Output the (X, Y) coordinate of the center of the cell containing the given text.  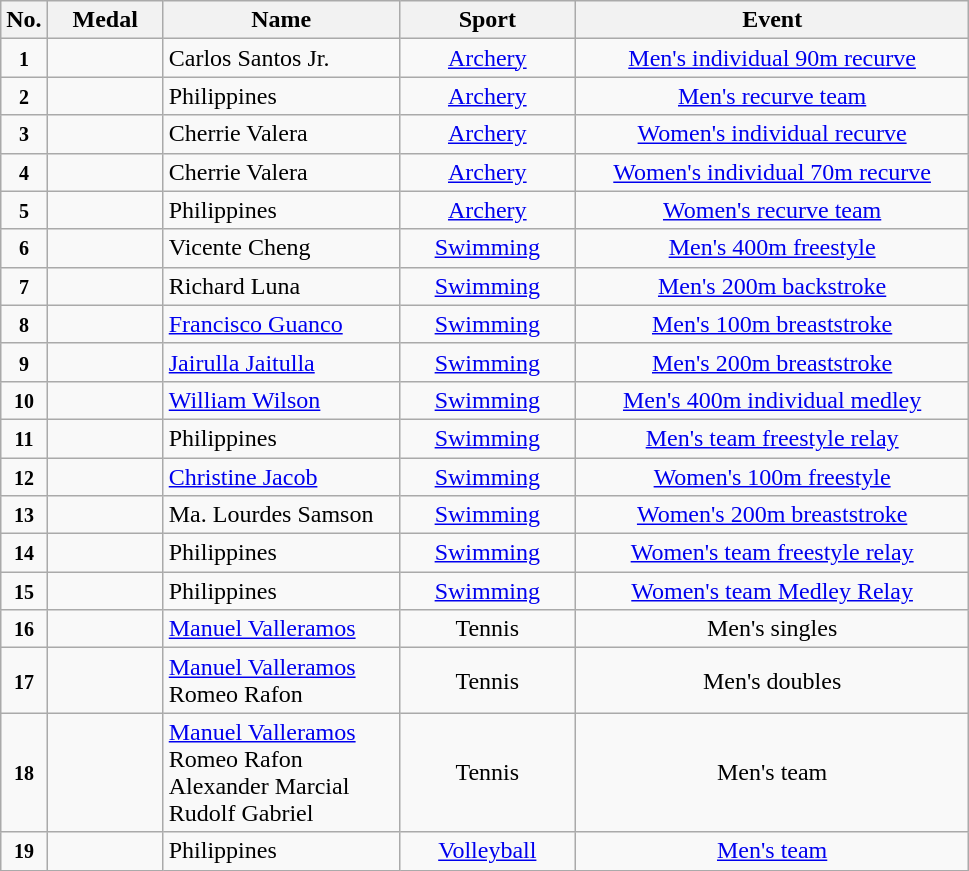
3 (24, 134)
13 (24, 515)
Men's individual 90m recurve (772, 58)
Men's singles (772, 629)
Manuel ValleramosRomeo Rafon (281, 680)
10 (24, 400)
Women's team Medley Relay (772, 591)
Volleyball (487, 851)
Medal (105, 20)
8 (24, 324)
Women's individual recurve (772, 134)
6 (24, 248)
Men's 200m backstroke (772, 286)
12 (24, 477)
Men's 400m individual medley (772, 400)
14 (24, 553)
Men's 400m freestyle (772, 248)
18 (24, 772)
11 (24, 438)
Women's 100m freestyle (772, 477)
Men's 100m breaststroke (772, 324)
Men's recurve team (772, 96)
Manuel ValleramosRomeo RafonAlexander MarcialRudolf Gabriel (281, 772)
Ma. Lourdes Samson (281, 515)
Carlos Santos Jr. (281, 58)
17 (24, 680)
Women's 200m breaststroke (772, 515)
4 (24, 172)
Women's recurve team (772, 210)
Sport (487, 20)
9 (24, 362)
William Wilson (281, 400)
Event (772, 20)
Manuel Valleramos (281, 629)
Women's team freestyle relay (772, 553)
5 (24, 210)
Vicente Cheng (281, 248)
Name (281, 20)
15 (24, 591)
2 (24, 96)
Francisco Guanco (281, 324)
1 (24, 58)
Jairulla Jaitulla (281, 362)
Women's individual 70m recurve (772, 172)
Men's doubles (772, 680)
Men's 200m breaststroke (772, 362)
Men's team freestyle relay (772, 438)
16 (24, 629)
Richard Luna (281, 286)
19 (24, 851)
No. (24, 20)
7 (24, 286)
Christine Jacob (281, 477)
